Identify which cell holds the provided text, then report its (x, y) central coordinate. 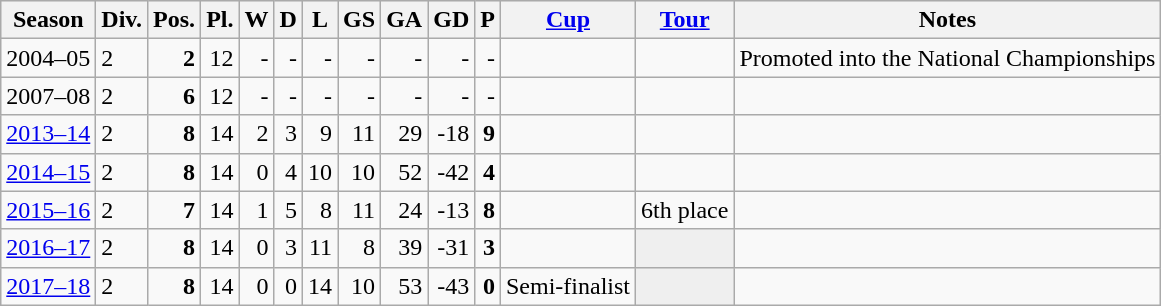
5 (288, 210)
-42 (452, 172)
24 (404, 210)
Season (48, 20)
GA (404, 20)
L (320, 20)
2014–15 (48, 172)
Notes (948, 20)
-31 (452, 248)
52 (404, 172)
Tour (685, 20)
GD (452, 20)
-43 (452, 286)
7 (174, 210)
2013–14 (48, 134)
2017–18 (48, 286)
29 (404, 134)
1 (256, 210)
Semi-finalist (568, 286)
D (288, 20)
Promoted into the National Championships (948, 58)
2015–16 (48, 210)
Pos. (174, 20)
6 (174, 96)
53 (404, 286)
Cup (568, 20)
2007–08 (48, 96)
-13 (452, 210)
Div. (122, 20)
Pl. (220, 20)
W (256, 20)
39 (404, 248)
2004–05 (48, 58)
2016–17 (48, 248)
GS (360, 20)
P (488, 20)
6th place (685, 210)
-18 (452, 134)
